Return [X, Y] of the center of cell containing provided text 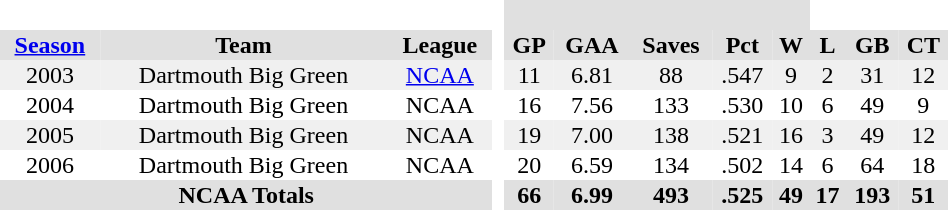
134 [671, 165]
2 [828, 75]
7.56 [592, 105]
W [792, 45]
.547 [742, 75]
2005 [50, 135]
88 [671, 75]
17 [828, 195]
11 [530, 75]
Season [50, 45]
6.59 [592, 165]
.521 [742, 135]
GAA [592, 45]
133 [671, 105]
L [828, 45]
2006 [50, 165]
6.99 [592, 195]
19 [530, 135]
493 [671, 195]
51 [924, 195]
66 [530, 195]
.530 [742, 105]
Saves [671, 45]
14 [792, 165]
GB [872, 45]
193 [872, 195]
CT [924, 45]
NCAA Totals [246, 195]
31 [872, 75]
3 [828, 135]
7.00 [592, 135]
Pct [742, 45]
2004 [50, 105]
League [440, 45]
.502 [742, 165]
20 [530, 165]
2003 [50, 75]
.525 [742, 195]
64 [872, 165]
138 [671, 135]
6.81 [592, 75]
10 [792, 105]
Team [244, 45]
GP [530, 45]
18 [924, 165]
